Output the (X, Y) coordinate of the center of the cell containing the given text.  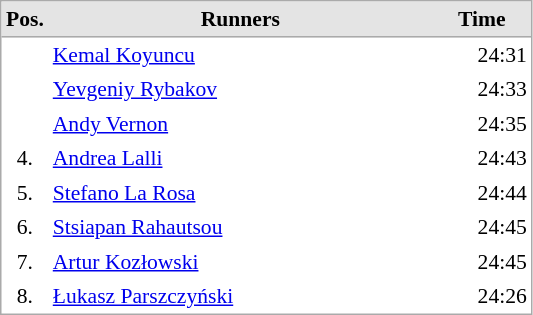
4. (26, 158)
24:35 (482, 123)
Pos. (26, 20)
Kemal Koyuncu (240, 55)
Runners (240, 20)
24:43 (482, 158)
24:44 (482, 193)
Andy Vernon (240, 123)
Stefano La Rosa (240, 193)
Time (482, 20)
Stsiapan Rahautsou (240, 227)
24:26 (482, 296)
24:33 (482, 89)
5. (26, 193)
Andrea Lalli (240, 158)
Łukasz Parszczyński (240, 296)
Artur Kozłowski (240, 261)
6. (26, 227)
8. (26, 296)
Yevgeniy Rybakov (240, 89)
7. (26, 261)
24:31 (482, 55)
